Pinpoint the cell where the given text exists, returning its (x, y) midpoint coordinate. 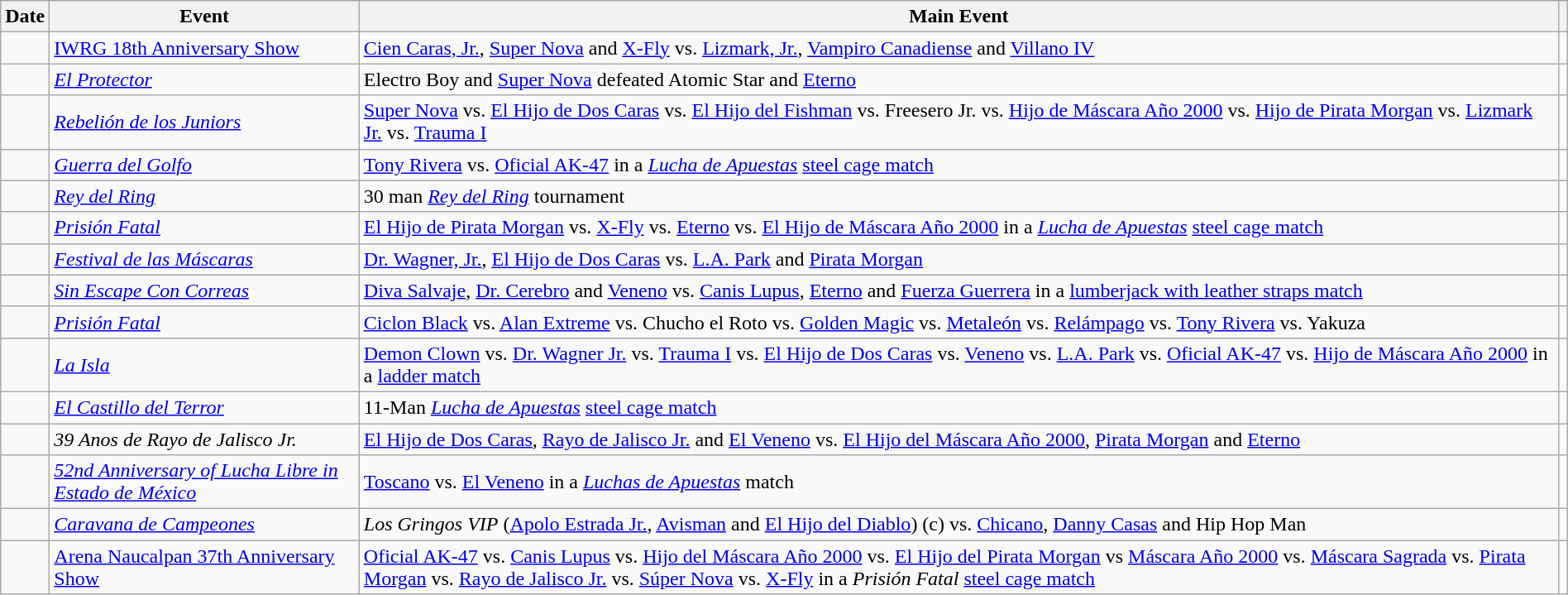
Event (205, 17)
El Castillo del Terror (205, 407)
Tony Rivera vs. Oficial AK-47 in a Lucha de Apuestas steel cage match (958, 165)
Guerra del Golfo (205, 165)
Electro Boy and Super Nova defeated Atomic Star and Eterno (958, 79)
El Hijo de Dos Caras, Rayo de Jalisco Jr. and El Veneno vs. El Hijo del Máscara Año 2000, Pirata Morgan and Eterno (958, 439)
Los Gringos VIP (Apolo Estrada Jr., Avisman and El Hijo del Diablo) (c) vs. Chicano, Danny Casas and Hip Hop Man (958, 525)
Main Event (958, 17)
30 man Rey del Ring tournament (958, 196)
El Protector (205, 79)
IWRG 18th Anniversary Show (205, 48)
39 Anos de Rayo de Jalisco Jr. (205, 439)
Cien Caras, Jr., Super Nova and X-Fly vs. Lizmark, Jr., Vampiro Canadiense and Villano IV (958, 48)
Arena Naucalpan 37th Anniversary Show (205, 568)
Festival de las Máscaras (205, 259)
Sin Escape Con Correas (205, 290)
El Hijo de Pirata Morgan vs. X-Fly vs. Eterno vs. El Hijo de Máscara Año 2000 in a Lucha de Apuestas steel cage match (958, 228)
Rey del Ring (205, 196)
52nd Anniversary of Lucha Libre in Estado de México (205, 482)
La Isla (205, 364)
Rebelión de los Juniors (205, 122)
Date (25, 17)
Ciclon Black vs. Alan Extreme vs. Chucho el Roto vs. Golden Magic vs. Metaleón vs. Relámpago vs. Tony Rivera vs. Yakuza (958, 322)
11-Man Lucha de Apuestas steel cage match (958, 407)
Caravana de Campeones (205, 525)
Diva Salvaje, Dr. Cerebro and Veneno vs. Canis Lupus, Eterno and Fuerza Guerrera in a lumberjack with leather straps match (958, 290)
Dr. Wagner, Jr., El Hijo de Dos Caras vs. L.A. Park and Pirata Morgan (958, 259)
Toscano vs. El Veneno in a Luchas de Apuestas match (958, 482)
